Search for the cell housing the specified text and yield its (x, y) center coordinate. 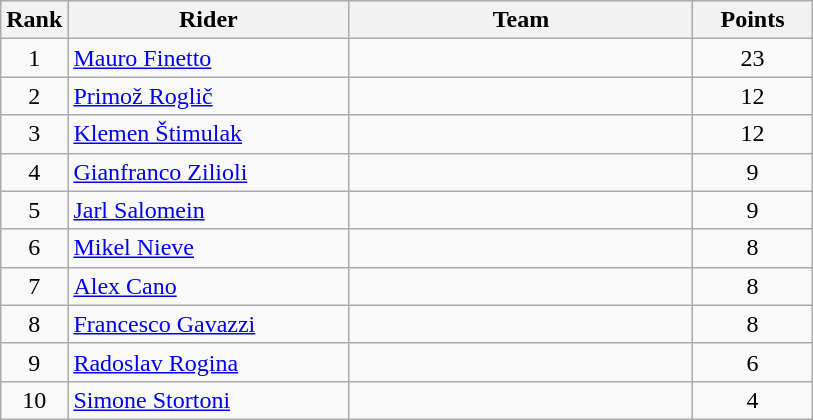
1 (34, 58)
Points (752, 20)
Klemen Štimulak (208, 134)
3 (34, 134)
7 (34, 286)
10 (34, 400)
Francesco Gavazzi (208, 324)
Mikel Nieve (208, 248)
5 (34, 210)
Primož Roglič (208, 96)
Rider (208, 20)
Alex Cano (208, 286)
Simone Stortoni (208, 400)
23 (752, 58)
Rank (34, 20)
Mauro Finetto (208, 58)
Jarl Salomein (208, 210)
Radoslav Rogina (208, 362)
Team (521, 20)
Gianfranco Zilioli (208, 172)
2 (34, 96)
